Determine the [x, y] coordinate at the center of the cell enclosing the given text.  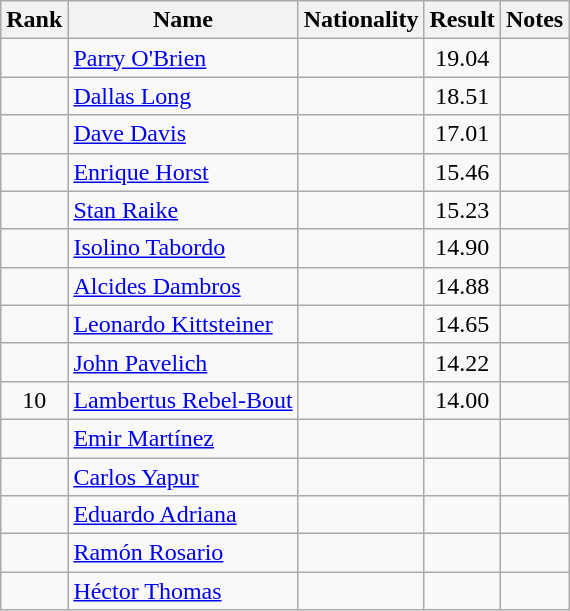
Notes [534, 20]
Ramón Rosario [183, 553]
14.65 [462, 324]
Eduardo Adriana [183, 515]
Carlos Yapur [183, 477]
18.51 [462, 96]
Enrique Horst [183, 172]
Emir Martínez [183, 438]
14.22 [462, 362]
Parry O'Brien [183, 58]
Rank [34, 20]
Nationality [361, 20]
10 [34, 400]
Name [183, 20]
Héctor Thomas [183, 591]
14.90 [462, 248]
15.23 [462, 210]
19.04 [462, 58]
Lambertus Rebel-Bout [183, 400]
17.01 [462, 134]
14.88 [462, 286]
Leonardo Kittsteiner [183, 324]
Isolino Tabordo [183, 248]
14.00 [462, 400]
Stan Raike [183, 210]
John Pavelich [183, 362]
Dave Davis [183, 134]
15.46 [462, 172]
Result [462, 20]
Dallas Long [183, 96]
Alcides Dambros [183, 286]
